Extract the (x, y) coordinate from the center of the cell holding the provided text.  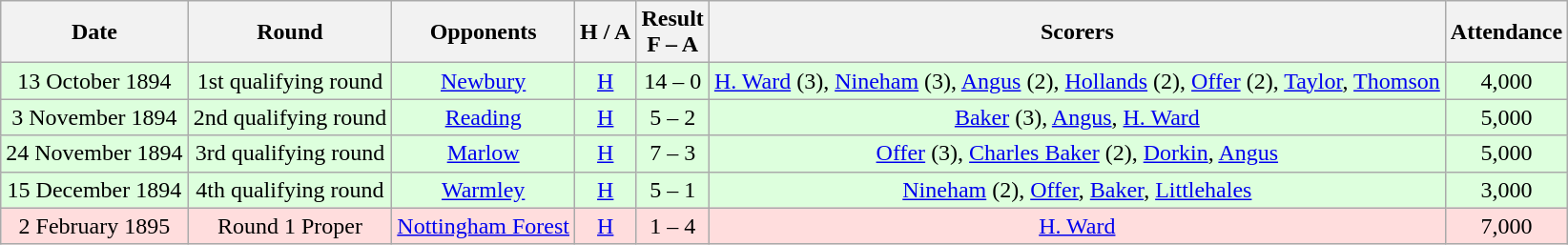
13 October 1894 (94, 81)
H. Ward (1077, 226)
3,000 (1506, 190)
Reading (484, 117)
15 December 1894 (94, 190)
1 – 4 (672, 226)
4,000 (1506, 81)
Offer (3), Charles Baker (2), Dorkin, Angus (1077, 153)
5 – 1 (672, 190)
5 – 2 (672, 117)
2 February 1895 (94, 226)
7 – 3 (672, 153)
Marlow (484, 153)
Newbury (484, 81)
Attendance (1506, 32)
ResultF – A (672, 32)
1st qualifying round (290, 81)
Warmley (484, 190)
3rd qualifying round (290, 153)
H. Ward (3), Nineham (3), Angus (2), Hollands (2), Offer (2), Taylor, Thomson (1077, 81)
3 November 1894 (94, 117)
Opponents (484, 32)
Baker (3), Angus, H. Ward (1077, 117)
Scorers (1077, 32)
2nd qualifying round (290, 117)
H / A (606, 32)
14 – 0 (672, 81)
4th qualifying round (290, 190)
Nineham (2), Offer, Baker, Littlehales (1077, 190)
Date (94, 32)
Round 1 Proper (290, 226)
Nottingham Forest (484, 226)
7,000 (1506, 226)
Round (290, 32)
24 November 1894 (94, 153)
